Output the (X, Y) coordinate of the center of the cell containing the given text.  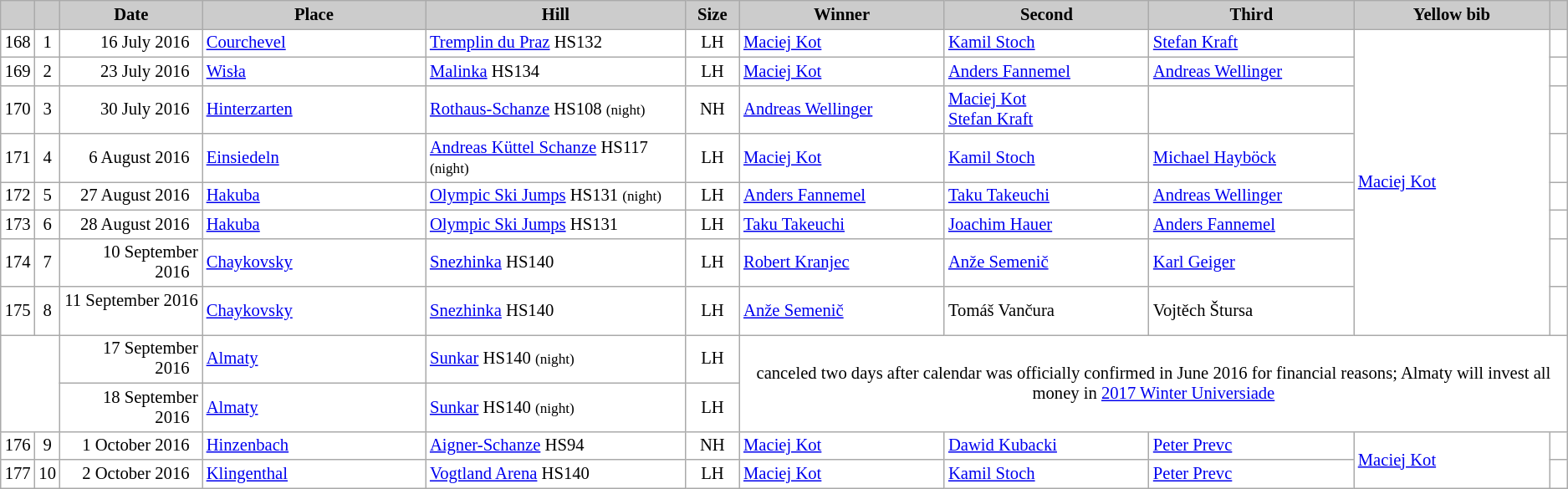
Hinterzarten (314, 110)
Date (131, 14)
Olympic Ski Jumps HS131 (night) (555, 196)
Maciej Kot Stefan Kraft (1047, 110)
9 (47, 446)
6 (47, 224)
Hinzenbach (314, 446)
172 (18, 196)
Third (1251, 14)
175 (18, 310)
Klingenthal (314, 474)
Robert Kranjec (841, 262)
27 August 2016 (131, 196)
6 August 2016 (131, 158)
10 (47, 474)
23 July 2016 (131, 71)
30 July 2016 (131, 110)
Tomáš Vančura (1047, 310)
17 September 2016 (131, 359)
Dawid Kubacki (1047, 446)
11 September 2016 (131, 310)
Andreas Küttel Schanze HS117 (night) (555, 158)
Aigner-Schanze HS94 (555, 446)
Rothaus-Schanze HS108 (night) (555, 110)
3 (47, 110)
Karl Geiger (1251, 262)
Vojtěch Štursa (1251, 310)
Second (1047, 14)
1 October 2016 (131, 446)
18 September 2016 (131, 407)
171 (18, 158)
2 (47, 71)
168 (18, 43)
170 (18, 110)
16 July 2016 (131, 43)
Winner (841, 14)
4 (47, 158)
Malinka HS134 (555, 71)
Size (712, 14)
Yellow bib (1452, 14)
Olympic Ski Jumps HS131 (555, 224)
5 (47, 196)
7 (47, 262)
28 August 2016 (131, 224)
Wisła (314, 71)
8 (47, 310)
Tremplin du Praz HS132 (555, 43)
176 (18, 446)
2 October 2016 (131, 474)
Hill (555, 14)
canceled two days after calendar was officially confirmed in June 2016 for financial reasons; Almaty will invest all money in 2017 Winter Universiade (1154, 383)
Einsiedeln (314, 158)
174 (18, 262)
169 (18, 71)
Place (314, 14)
Stefan Kraft (1251, 43)
Joachim Hauer (1047, 224)
Courchevel (314, 43)
177 (18, 474)
Michael Hayböck (1251, 158)
1 (47, 43)
10 September 2016 (131, 262)
Vogtland Arena HS140 (555, 474)
173 (18, 224)
